Detect which cell encompasses the target text, then output its [x, y] center coordinate. 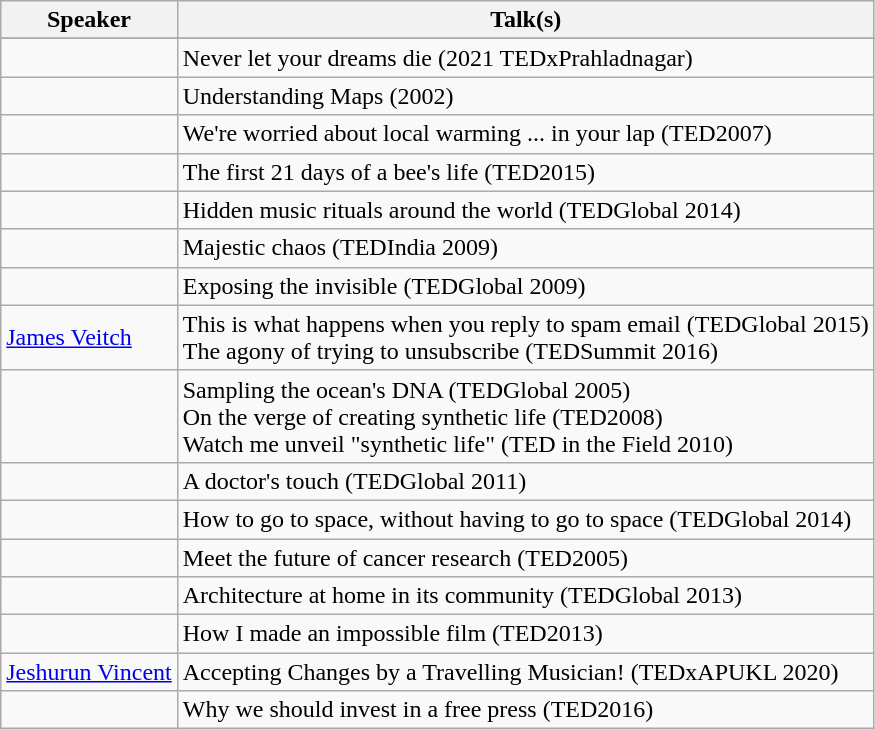
Understanding Maps (2002) [526, 96]
Accepting Changes by a Travelling Musician! (TEDxAPUKL 2020) [526, 672]
A doctor's touch (TEDGlobal 2011) [526, 481]
How I made an impossible film (TED2013) [526, 634]
Talk(s) [526, 20]
Jeshurun Vincent [89, 672]
How to go to space, without having to go to space (TEDGlobal 2014) [526, 519]
The first 21 days of a bee's life (TED2015) [526, 172]
We're worried about local warming ... in your lap (TED2007) [526, 134]
James Veitch [89, 338]
Majestic chaos (TEDIndia 2009) [526, 248]
Architecture at home in its community (TEDGlobal 2013) [526, 596]
Exposing the invisible (TEDGlobal 2009) [526, 286]
Why we should invest in a free press (TED2016) [526, 710]
Speaker [89, 20]
Hidden music rituals around the world (TEDGlobal 2014) [526, 210]
Sampling the ocean's DNA (TEDGlobal 2005) On the verge of creating synthetic life (TED2008) Watch me unveil "synthetic life" (TED in the Field 2010) [526, 416]
Never let your dreams die (2021 TEDxPrahladnagar) [526, 58]
Meet the future of cancer research (TED2005) [526, 557]
This is what happens when you reply to spam email (TEDGlobal 2015)The agony of trying to unsubscribe (TEDSummit 2016) [526, 338]
